Extract the (x, y) coordinate from the center of the cell holding the provided text.  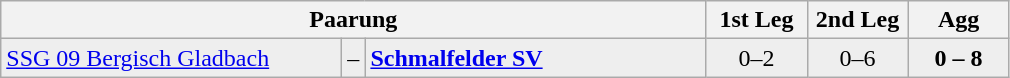
Paarung (354, 20)
– (354, 58)
SSG 09 Bergisch Gladbach (172, 58)
0 – 8 (958, 58)
0–2 (756, 58)
2nd Leg (858, 20)
Agg (958, 20)
0–6 (858, 58)
Schmalfelder SV (536, 58)
1st Leg (756, 20)
